Provide the [X, Y] coordinate of the cell's center where the given text is located.  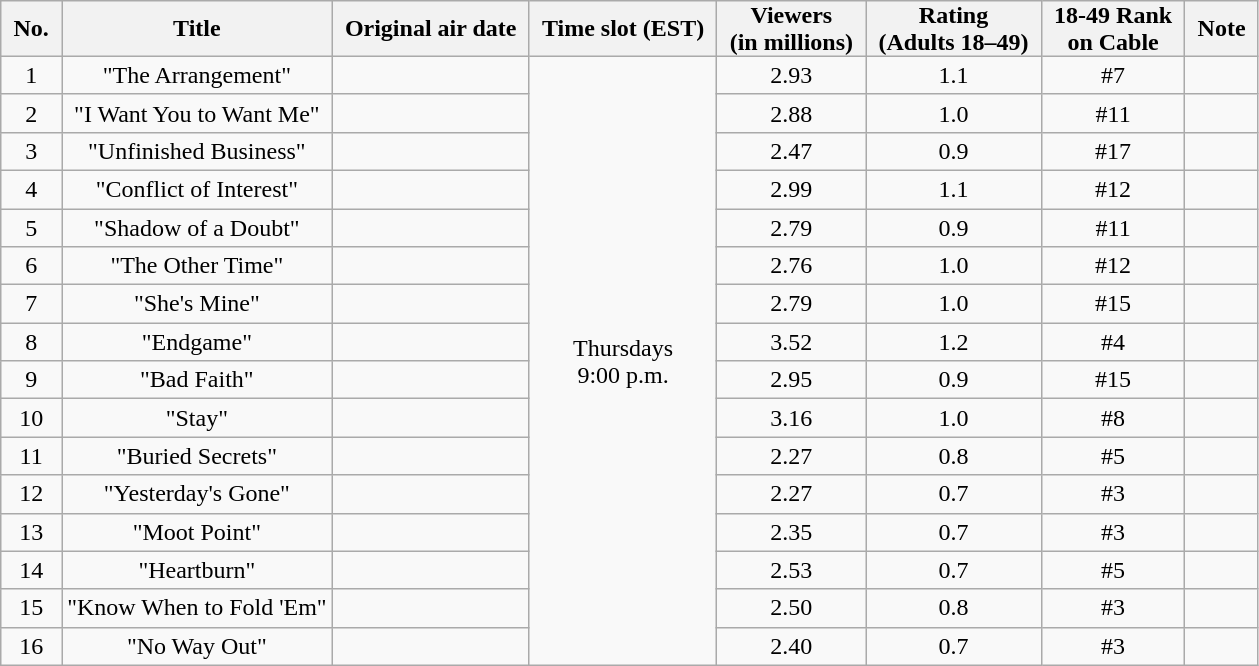
1 [32, 75]
8 [32, 342]
"Know When to Fold 'Em" [198, 608]
2.88 [792, 113]
6 [32, 266]
"The Other Time" [198, 266]
3 [32, 151]
1.2 [954, 342]
"Stay" [198, 418]
Title [198, 29]
"She's Mine" [198, 304]
14 [32, 570]
"Moot Point" [198, 532]
"Unfinished Business" [198, 151]
Time slot (EST) [623, 29]
2.47 [792, 151]
#4 [1113, 342]
"Shadow of a Doubt" [198, 227]
7 [32, 304]
"Endgame" [198, 342]
13 [32, 532]
"No Way Out" [198, 646]
9 [32, 380]
10 [32, 418]
Viewers(in millions) [792, 29]
3.16 [792, 418]
#7 [1113, 75]
15 [32, 608]
Thursdays9:00 p.m. [623, 360]
2.50 [792, 608]
2.53 [792, 570]
"I Want You to Want Me" [198, 113]
"Heartburn" [198, 570]
16 [32, 646]
2 [32, 113]
18-49 Rankon Cable [1113, 29]
2.99 [792, 189]
2.35 [792, 532]
2.40 [792, 646]
"Yesterday's Gone" [198, 494]
#17 [1113, 151]
12 [32, 494]
5 [32, 227]
Original air date [430, 29]
"Bad Faith" [198, 380]
#8 [1113, 418]
"Buried Secrets" [198, 456]
Note [1222, 29]
2.76 [792, 266]
4 [32, 189]
Rating(Adults 18–49) [954, 29]
2.95 [792, 380]
"Conflict of Interest" [198, 189]
No. [32, 29]
11 [32, 456]
3.52 [792, 342]
"The Arrangement" [198, 75]
2.93 [792, 75]
